Search for the cell housing the specified text and yield its [X, Y] center coordinate. 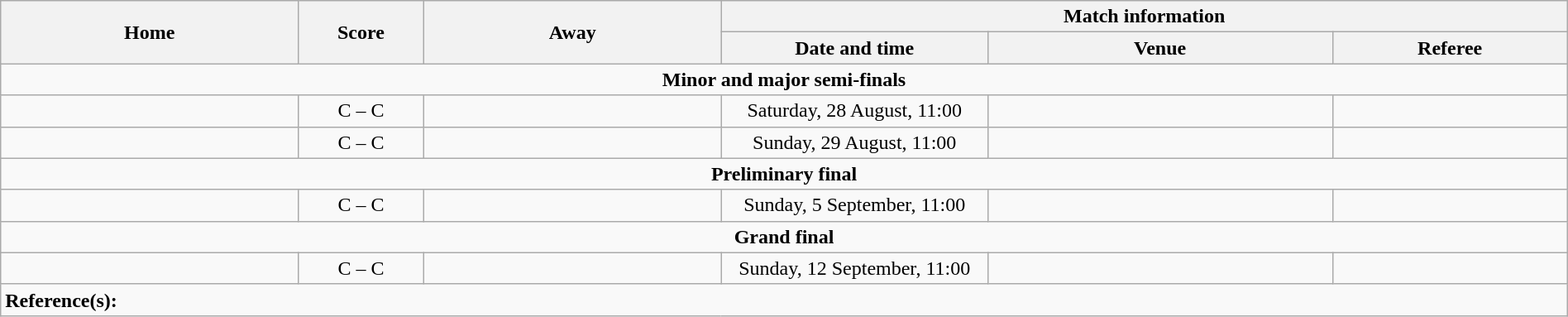
Score [361, 32]
Venue [1159, 48]
Referee [1450, 48]
Home [150, 32]
Grand final [784, 237]
Sunday, 12 September, 11:00 [854, 268]
Sunday, 5 September, 11:00 [854, 205]
Preliminary final [784, 174]
Saturday, 28 August, 11:00 [854, 111]
Away [572, 32]
Match information [1145, 17]
Sunday, 29 August, 11:00 [854, 142]
Date and time [854, 48]
Reference(s): [784, 300]
Minor and major semi-finals [784, 79]
